Return the (X, Y) coordinate for the center point of the cell that contains the specified text.  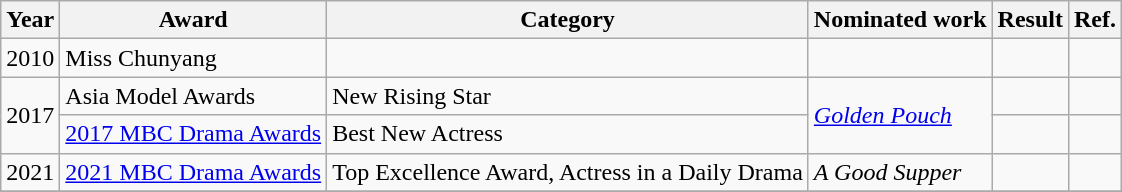
2021 MBC Drama Awards (194, 172)
A Good Supper (900, 172)
Result (1030, 20)
2010 (30, 58)
Top Excellence Award, Actress in a Daily Drama (568, 172)
2021 (30, 172)
Year (30, 20)
Miss Chunyang (194, 58)
New Rising Star (568, 96)
Nominated work (900, 20)
Golden Pouch (900, 115)
Asia Model Awards (194, 96)
Best New Actress (568, 134)
Award (194, 20)
Category (568, 20)
Ref. (1094, 20)
2017 MBC Drama Awards (194, 134)
2017 (30, 115)
